Determine the (X, Y) coordinate at the center of the cell enclosing the given text.  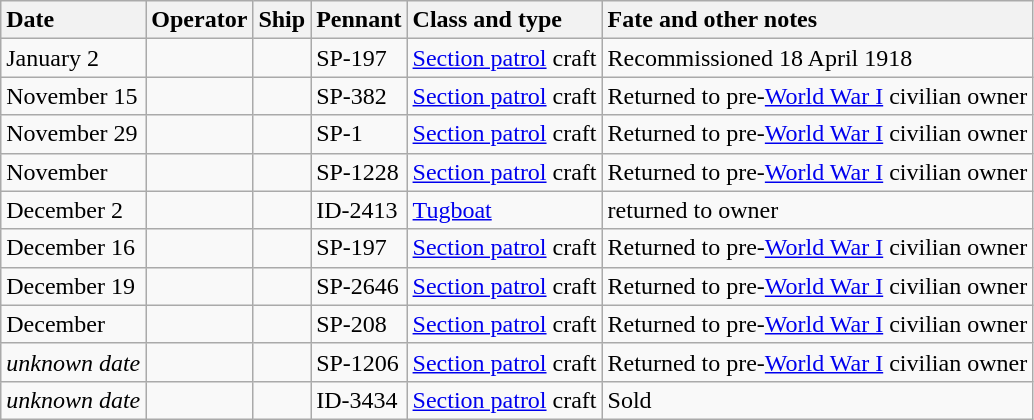
Tugboat (504, 210)
SP-1228 (359, 172)
returned to owner (818, 210)
November (74, 172)
Fate and other notes (818, 20)
Class and type (504, 20)
Operator (200, 20)
Ship (282, 20)
ID-2413 (359, 210)
January 2 (74, 58)
Date (74, 20)
SP-1 (359, 134)
November 29 (74, 134)
Recommissioned 18 April 1918 (818, 58)
November 15 (74, 96)
December 2 (74, 210)
SP-2646 (359, 286)
Sold (818, 400)
SP-382 (359, 96)
December 19 (74, 286)
December (74, 324)
Pennant (359, 20)
SP-208 (359, 324)
December 16 (74, 248)
SP-1206 (359, 362)
ID-3434 (359, 400)
